Locate the cell with the specified text and output its (x, y) center coordinate. 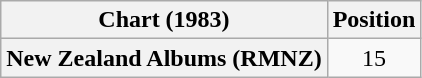
Position (374, 20)
15 (374, 58)
Chart (1983) (164, 20)
New Zealand Albums (RMNZ) (164, 58)
